Determine the [x, y] coordinate at the center of the cell enclosing the given text.  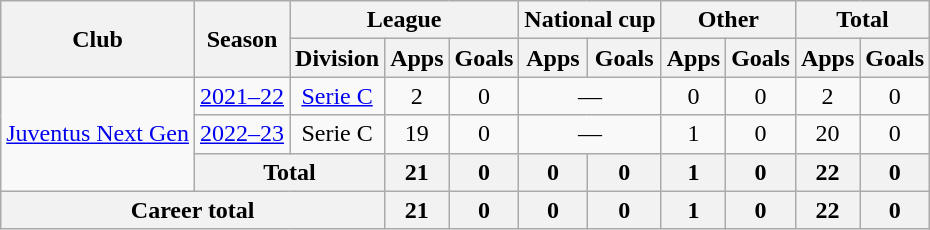
Juventus Next Gen [98, 134]
League [404, 20]
Club [98, 39]
National cup [590, 20]
Other [728, 20]
Career total [193, 210]
2021–22 [242, 96]
Division [338, 58]
20 [827, 134]
2022–23 [242, 134]
Season [242, 39]
19 [417, 134]
